Detect which cell encompasses the target text, then output its [x, y] center coordinate. 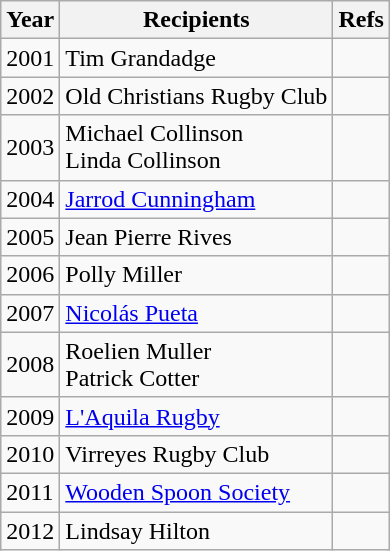
Jean Pierre Rives [196, 237]
2003 [30, 148]
2001 [30, 58]
2012 [30, 531]
2005 [30, 237]
2009 [30, 416]
2010 [30, 454]
Year [30, 20]
2007 [30, 313]
2011 [30, 492]
Roelien MullerPatrick Cotter [196, 364]
Virreyes Rugby Club [196, 454]
Jarrod Cunningham [196, 199]
Nicolás Pueta [196, 313]
2006 [30, 275]
Recipients [196, 20]
Wooden Spoon Society [196, 492]
2002 [30, 96]
Lindsay Hilton [196, 531]
2004 [30, 199]
Polly Miller [196, 275]
Michael Collinson Linda Collinson [196, 148]
L'Aquila Rugby [196, 416]
Tim Grandadge [196, 58]
2008 [30, 364]
Refs [361, 20]
Old Christians Rugby Club [196, 96]
